Pinpoint the cell where the given text exists, returning its (x, y) midpoint coordinate. 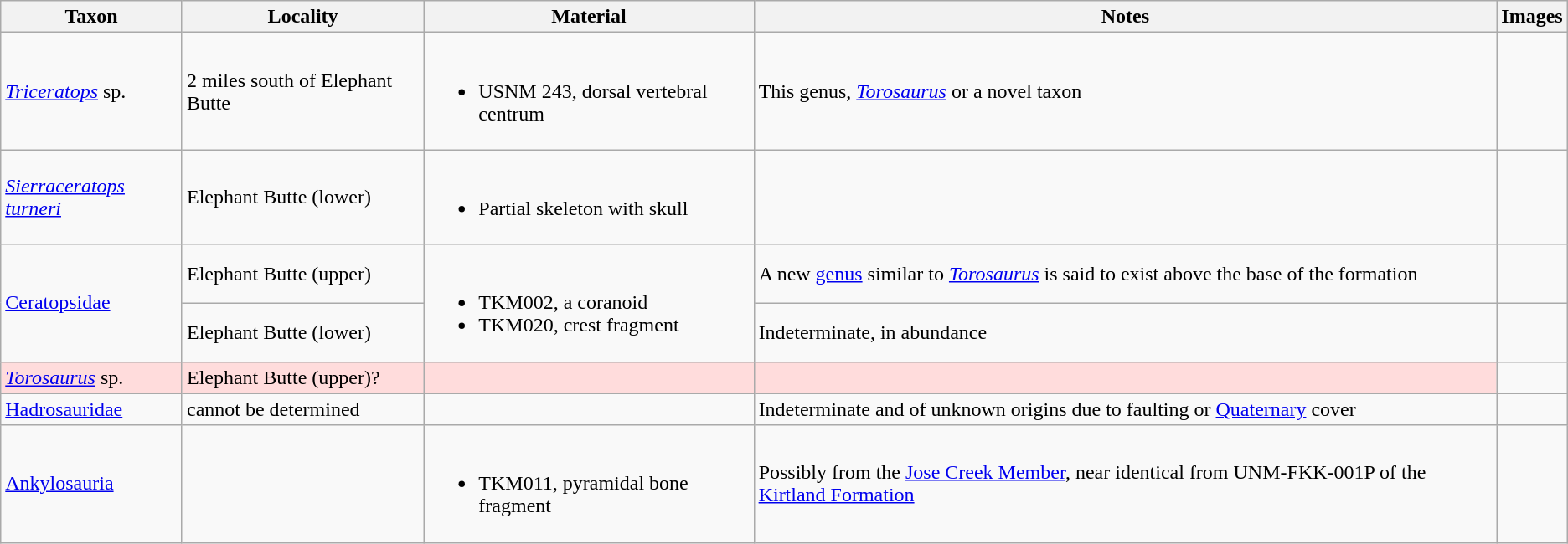
Indeterminate and of unknown origins due to faulting or Quaternary cover (1126, 409)
Torosaurus sp. (92, 377)
TKM002, a coranoidTKM020, crest fragment (589, 303)
2 miles south of Elephant Butte (302, 91)
Triceratops sp. (92, 91)
Notes (1126, 17)
cannot be determined (302, 409)
Elephant Butte (upper) (302, 274)
Ankylosauria (92, 484)
Sierraceratops turneri (92, 198)
Possibly from the Jose Creek Member, near identical from UNM-FKK-001P of the Kirtland Formation (1126, 484)
A new genus similar to Torosaurus is said to exist above the base of the formation (1126, 274)
This genus, Torosaurus or a novel taxon (1126, 91)
Partial skeleton with skull (589, 198)
Hadrosauridae (92, 409)
USNM 243, dorsal vertebral centrum (589, 91)
Taxon (92, 17)
Ceratopsidae (92, 303)
Images (1532, 17)
Material (589, 17)
Locality (302, 17)
TKM011, pyramidal bone fragment (589, 484)
Elephant Butte (upper)? (302, 377)
Indeterminate, in abundance (1126, 332)
